Return [X, Y] of the center of cell containing provided text 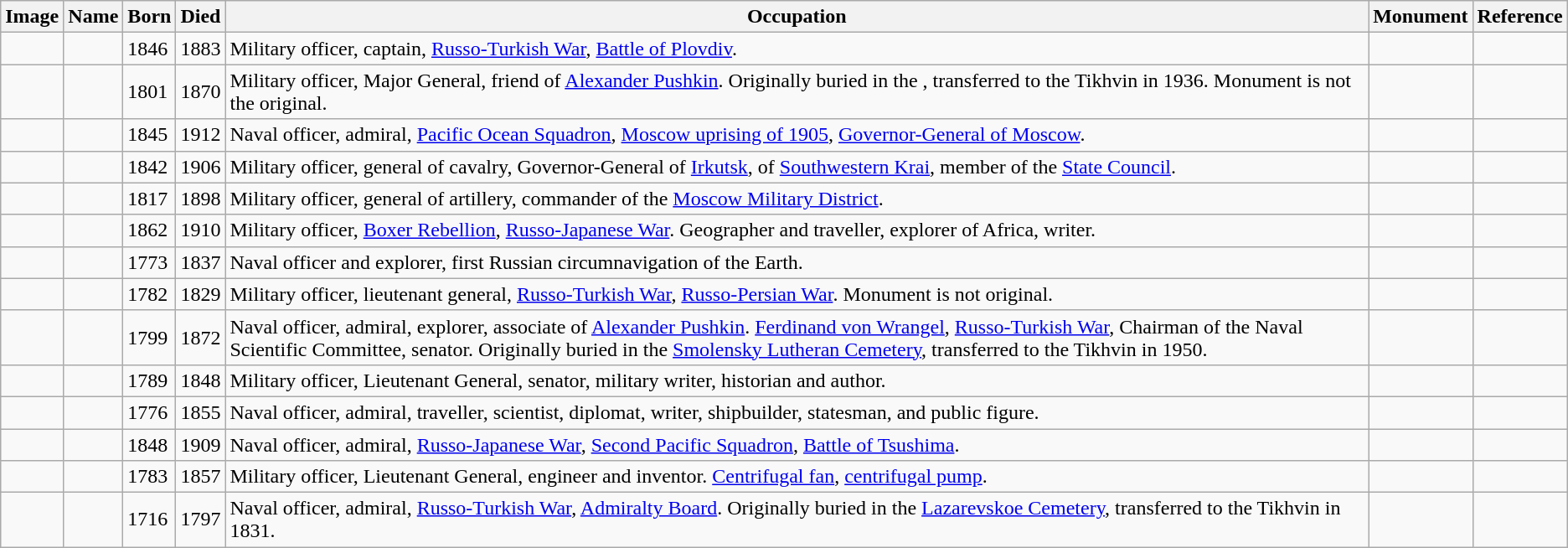
Died [201, 17]
1855 [201, 412]
Military officer, Boxer Rebellion, Russo-Japanese War. Geographer and traveller, explorer of Africa, writer. [797, 230]
Monument [1421, 17]
1817 [149, 199]
Military officer, general of cavalry, Governor-General of Irkutsk, of Southwestern Krai, member of the State Council. [797, 167]
1870 [201, 92]
1862 [149, 230]
Image [32, 17]
1789 [149, 380]
1906 [201, 167]
1837 [201, 262]
1846 [149, 49]
1829 [201, 294]
1799 [149, 337]
1716 [149, 520]
1782 [149, 294]
1776 [149, 412]
1845 [149, 135]
1801 [149, 92]
Naval officer, admiral, Russo-Turkish War, Admiralty Board. Originally buried in the Lazarevskoe Cemetery, transferred to the Tikhvin in 1831. [797, 520]
1898 [201, 199]
1783 [149, 477]
Occupation [797, 17]
Name [94, 17]
Naval officer, admiral, Pacific Ocean Squadron, Moscow uprising of 1905, Governor-General of Moscow. [797, 135]
Military officer, Lieutenant General, senator, military writer, historian and author. [797, 380]
1857 [201, 477]
Military officer, general of artillery, commander of the Moscow Military District. [797, 199]
1883 [201, 49]
Naval officer, admiral, Russo-Japanese War, Second Pacific Squadron, Battle of Tsushima. [797, 445]
Naval officer, admiral, traveller, scientist, diplomat, writer, shipbuilder, statesman, and public figure. [797, 412]
1842 [149, 167]
1872 [201, 337]
Born [149, 17]
Military officer, lieutenant general, Russo-Turkish War, Russo-Persian War. Monument is not original. [797, 294]
Naval officer and explorer, first Russian circumnavigation of the Earth. [797, 262]
Military officer, captain, Russo-Turkish War, Battle of Plovdiv. [797, 49]
1773 [149, 262]
1797 [201, 520]
Reference [1519, 17]
1909 [201, 445]
1912 [201, 135]
Military officer, Lieutenant General, engineer and inventor. Centrifugal fan, centrifugal pump. [797, 477]
1910 [201, 230]
